Identify which cell holds the provided text, then report its [x, y] central coordinate. 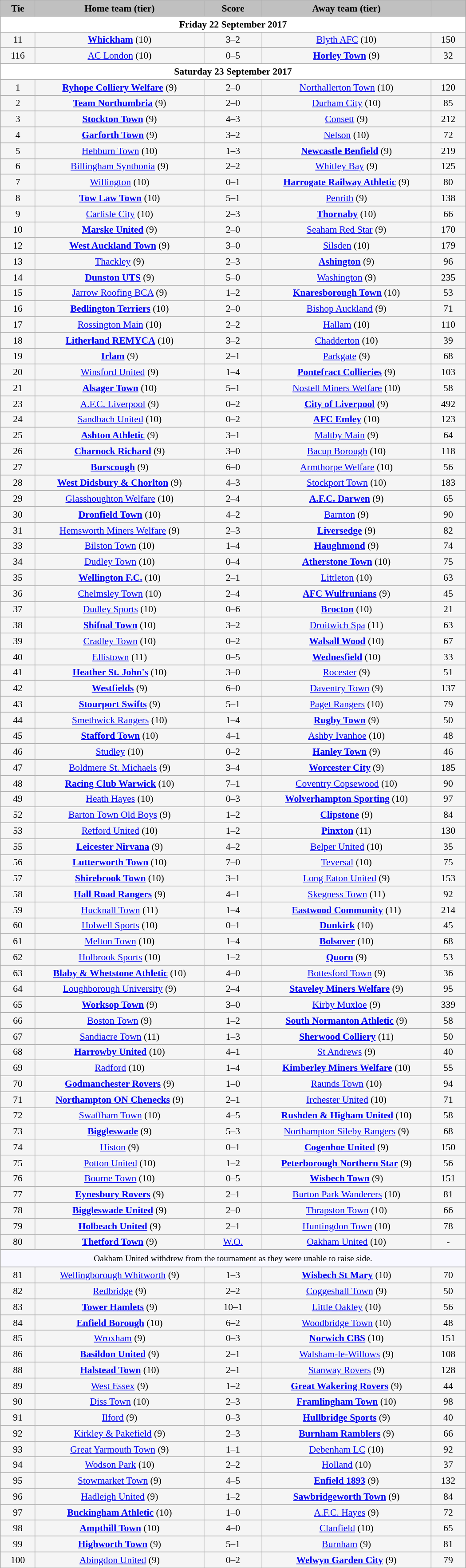
Halstead Town (10) [119, 1370]
Saturday 23 September 2017 [233, 72]
West Didsbury & Chorlton (9) [119, 483]
Framlingham Town (10) [347, 1402]
Little Oakley (10) [347, 1307]
32 [448, 56]
Shirebrook Town (10) [119, 879]
6–2 [233, 1323]
Bourne Town (10) [119, 1179]
128 [448, 1370]
Blaby & Whetstone Athletic (10) [119, 973]
Wednesfield (10) [347, 657]
Hanley Town (9) [347, 752]
17 [18, 325]
Eastwood Community (11) [347, 910]
Clipstone (9) [347, 815]
Biggleswade United (9) [119, 1211]
Team Northumbria (9) [119, 103]
Holland (10) [347, 1465]
125 [448, 166]
Huntingdon Town (10) [347, 1226]
Irlam (9) [119, 356]
Clanfield (10) [347, 1528]
Retford United (10) [119, 831]
Littleton (10) [347, 578]
Boston Town (9) [119, 1021]
Melton Town (10) [119, 942]
100 [18, 1560]
4 [18, 135]
Eynesbury Rovers (9) [119, 1195]
Norwich CBS (10) [347, 1338]
23 [18, 404]
Score [233, 8]
99 [18, 1544]
Nelson (10) [347, 135]
120 [448, 87]
Northallerton Town (10) [347, 87]
130 [448, 831]
116 [18, 56]
57 [18, 879]
Peterborough Northern Star (9) [347, 1163]
Irchester United (10) [347, 1100]
Great Wakering Rovers (9) [347, 1386]
25 [18, 436]
15 [18, 293]
Hucknall Town (11) [119, 910]
Seaham Red Star (9) [347, 230]
Stanway Rovers (9) [347, 1370]
Godmanchester Rovers (9) [119, 1084]
Daventry Town (9) [347, 689]
Dudley Sports (10) [119, 610]
West Auckland Town (9) [119, 246]
76 [18, 1179]
Paget Rangers (10) [347, 705]
86 [18, 1354]
AFC Wulfrunians (9) [347, 594]
Glasshoughton Welfare (10) [119, 499]
88 [18, 1370]
Barton Town Old Boys (9) [119, 815]
3–4 [233, 768]
Raunds Town (10) [347, 1084]
Maltby Main (9) [347, 436]
214 [448, 910]
A.F.C. Hayes (9) [347, 1513]
Bacup Borough (10) [347, 451]
Wodson Park (10) [119, 1465]
Long Eaton United (9) [347, 879]
- [448, 1242]
137 [448, 689]
30 [18, 515]
Thackley (9) [119, 261]
42 [18, 689]
Woodbridge Town (10) [347, 1323]
Hemsworth Miners Welfare (9) [119, 531]
Heather St. John's (10) [119, 673]
Hadleigh United (9) [119, 1497]
Burnham (9) [347, 1544]
62 [18, 958]
Northampton ON Chenecks (9) [119, 1100]
Staveley Miners Welfare (9) [347, 989]
61 [18, 942]
Nostell Miners Welfare (10) [347, 388]
Redbridge (9) [119, 1291]
Wolverhampton Sporting (10) [347, 799]
AC London (10) [119, 56]
Knaresborough Town (10) [347, 293]
Pontefract Collieries (9) [347, 372]
Ashington (9) [347, 261]
43 [18, 705]
Jarrow Roofing BCA (9) [119, 293]
South Normanton Athletic (9) [347, 1021]
Teversal (10) [347, 863]
Oakham United withdrew from the tournament as they were unable to raise side. [233, 1259]
Burscough (9) [119, 467]
Bottesford Town (9) [347, 973]
Whitley Bay (9) [347, 166]
5 [18, 151]
Kimberley Miners Welfare (10) [347, 1068]
Hallam (10) [347, 325]
Racing Club Warwick (10) [119, 784]
Tower Hamlets (9) [119, 1307]
Blyth AFC (10) [347, 40]
69 [18, 1068]
Haughmond (9) [347, 546]
Atherstone Town (10) [347, 562]
Liversedge (9) [347, 531]
Pinxton (11) [347, 831]
Coggeshall Town (9) [347, 1291]
Stockton Town (9) [119, 119]
Smethwick Rangers (10) [119, 720]
Skegness Town (11) [347, 894]
Friday 22 September 2017 [233, 24]
51 [448, 673]
Stowmarket Town (9) [119, 1481]
Great Yarmouth Town (9) [119, 1449]
Holwell Sports (10) [119, 926]
3 [18, 119]
24 [18, 420]
170 [448, 230]
Bilston Town (10) [119, 546]
0–4 [233, 562]
Chadderton (10) [347, 341]
Burton Park Wanderers (10) [347, 1195]
Bishop Auckland (9) [347, 309]
Rugby Town (9) [347, 720]
Litherland REMYCA (10) [119, 341]
City of Liverpool (9) [347, 404]
Sandbach United (10) [119, 420]
49 [18, 799]
18 [18, 341]
Loughborough University (9) [119, 989]
1–1 [233, 1449]
26 [18, 451]
Buckingham Athletic (10) [119, 1513]
Heath Hayes (10) [119, 799]
Tie [18, 8]
89 [18, 1386]
Ellistown (11) [119, 657]
10 [18, 230]
Cogenhoe United (9) [347, 1147]
West Essex (9) [119, 1386]
Dunkirk (10) [347, 926]
Thetford Town (9) [119, 1242]
Burnham Ramblers (9) [347, 1433]
Boldmere St. Michaels (9) [119, 768]
2 [18, 103]
Holbrook Sports (10) [119, 958]
73 [18, 1132]
Stourport Swifts (9) [119, 705]
Radford (10) [119, 1068]
12 [18, 246]
Bedlington Terriers (10) [119, 309]
138 [448, 198]
Wisbech St Mary (10) [347, 1275]
Dronfield Town (10) [119, 515]
31 [18, 531]
Coventry Copsewood (10) [347, 784]
29 [18, 499]
339 [448, 1005]
8 [18, 198]
Washington (9) [347, 277]
Diss Town (10) [119, 1402]
Rocester (9) [347, 673]
Shifnal Town (10) [119, 626]
60 [18, 926]
Billingham Synthonia (9) [119, 166]
9 [18, 214]
Harrogate Railway Athletic (9) [347, 182]
Enfield 1893 (9) [347, 1481]
41 [18, 673]
Droitwich Spa (11) [347, 626]
185 [448, 768]
Harrowby United (10) [119, 1052]
Walsall Wood (10) [347, 641]
Belper United (10) [347, 847]
Alsager Town (10) [119, 388]
59 [18, 910]
Worksop Town (9) [119, 1005]
Dunston UTS (9) [119, 277]
Basildon United (9) [119, 1354]
Sandiacre Town (11) [119, 1037]
Walsham-le-Willows (9) [347, 1354]
Histon (9) [119, 1147]
7 [18, 182]
Hebburn Town (10) [119, 151]
123 [448, 420]
Abingdon United (9) [119, 1560]
Parkgate (9) [347, 356]
Highworth Town (9) [119, 1544]
52 [18, 815]
Willington (10) [119, 182]
Stockport Town (10) [347, 483]
Ampthill Town (10) [119, 1528]
Biggleswade (9) [119, 1132]
Stafford Town (10) [119, 736]
Winsford United (9) [119, 372]
A.F.C. Darwen (9) [347, 499]
Armthorpe Welfare (10) [347, 467]
Rushden & Higham United (10) [347, 1116]
Sawbridgeworth Town (9) [347, 1497]
Home team (tier) [119, 8]
6 [18, 166]
183 [448, 483]
11 [18, 40]
Horley Town (9) [347, 56]
34 [18, 562]
Tow Law Town (10) [119, 198]
Wisbech Town (9) [347, 1179]
7–1 [233, 784]
Wellingborough Whitworth (9) [119, 1275]
Garforth Town (9) [119, 135]
St Andrews (9) [347, 1052]
Consett (9) [347, 119]
219 [448, 151]
Marske United (9) [119, 230]
Wellington F.C. (10) [119, 578]
Chelmsley Town (10) [119, 594]
Ashby Ivanhoe (10) [347, 736]
Westfields (9) [119, 689]
Whickham (10) [119, 40]
153 [448, 879]
Away team (tier) [347, 8]
Dudley Town (10) [119, 562]
103 [448, 372]
Silsden (10) [347, 246]
5–0 [233, 277]
47 [18, 768]
16 [18, 309]
Oakham United (10) [347, 1242]
Kirby Muxloe (9) [347, 1005]
Ashton Athletic (9) [119, 436]
Barnton (9) [347, 515]
91 [18, 1418]
27 [18, 467]
108 [448, 1354]
Hall Road Rangers (9) [119, 894]
Bolsover (10) [347, 942]
0–6 [233, 610]
Cradley Town (10) [119, 641]
Quorn (9) [347, 958]
Rossington Main (10) [119, 325]
38 [18, 626]
Ryhope Colliery Welfare (9) [119, 87]
179 [448, 246]
Carlisle City (10) [119, 214]
A.F.C. Liverpool (9) [119, 404]
118 [448, 451]
93 [18, 1449]
Studley (10) [119, 752]
Charnock Richard (9) [119, 451]
132 [448, 1481]
Holbeach United (9) [119, 1226]
Wroxham (9) [119, 1338]
19 [18, 356]
Northampton Sileby Rangers (9) [347, 1132]
Thornaby (10) [347, 214]
Worcester City (9) [347, 768]
Newcastle Benfield (9) [347, 151]
Thrapston Town (10) [347, 1211]
Kirkley & Pakefield (9) [119, 1433]
Brocton (10) [347, 610]
235 [448, 277]
20 [18, 372]
7–0 [233, 863]
Swaffham Town (10) [119, 1116]
14 [18, 277]
1 [18, 87]
Debenham LC (10) [347, 1449]
110 [448, 325]
Ilford (9) [119, 1418]
Durham City (10) [347, 103]
212 [448, 119]
Sherwood Colliery (11) [347, 1037]
77 [18, 1195]
W.O. [233, 1242]
Hullbridge Sports (9) [347, 1418]
13 [18, 261]
5–3 [233, 1132]
492 [448, 404]
Enfield Borough (10) [119, 1323]
28 [18, 483]
Leicester Nirvana (9) [119, 847]
10–1 [233, 1307]
Potton United (10) [119, 1163]
Lutterworth Town (10) [119, 863]
83 [18, 1307]
AFC Emley (10) [347, 420]
Welwyn Garden City (9) [347, 1560]
Penrith (9) [347, 198]
